Find where the given text appears and provide that cell's center as [X, Y] coordinate. 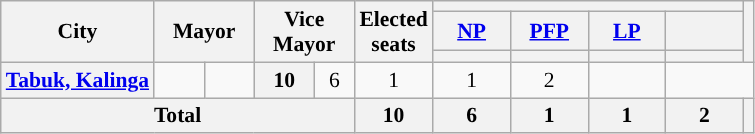
NP [472, 32]
Mayor [204, 32]
Vice Mayor [304, 32]
City [78, 32]
Electedseats [393, 32]
LP [627, 32]
Total [178, 116]
PFP [549, 32]
Tabuk, Kalinga [78, 80]
